Scan for the cell matching the given text and deliver its [X, Y] coordinate at center. 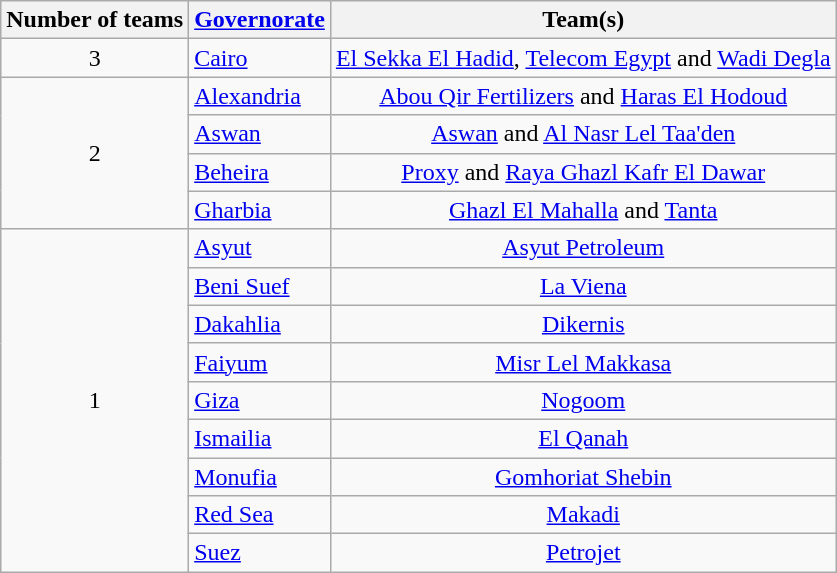
Suez [260, 553]
Monufia [260, 477]
La Viena [583, 286]
Beni Suef [260, 286]
Beheira [260, 172]
Misr Lel Makkasa [583, 362]
Abou Qir Fertilizers and Haras El Hodoud [583, 96]
Makadi [583, 515]
Cairo [260, 58]
2 [95, 153]
Governorate [260, 20]
Aswan and Al Nasr Lel Taa'den [583, 134]
Dakahlia [260, 324]
Asyut Petroleum [583, 248]
El Qanah [583, 438]
Gomhoriat Shebin [583, 477]
1 [95, 400]
Alexandria [260, 96]
Aswan [260, 134]
Faiyum [260, 362]
Asyut [260, 248]
Red Sea [260, 515]
Gharbia [260, 210]
Nogoom [583, 400]
Giza [260, 400]
Ismailia [260, 438]
El Sekka El Hadid, Telecom Egypt and Wadi Degla [583, 58]
Team(s) [583, 20]
3 [95, 58]
Petrojet [583, 553]
Proxy and Raya Ghazl Kafr El Dawar [583, 172]
Dikernis [583, 324]
Number of teams [95, 20]
Ghazl El Mahalla and Tanta [583, 210]
